Determine the [X, Y] coordinate at the center of the cell enclosing the given text.  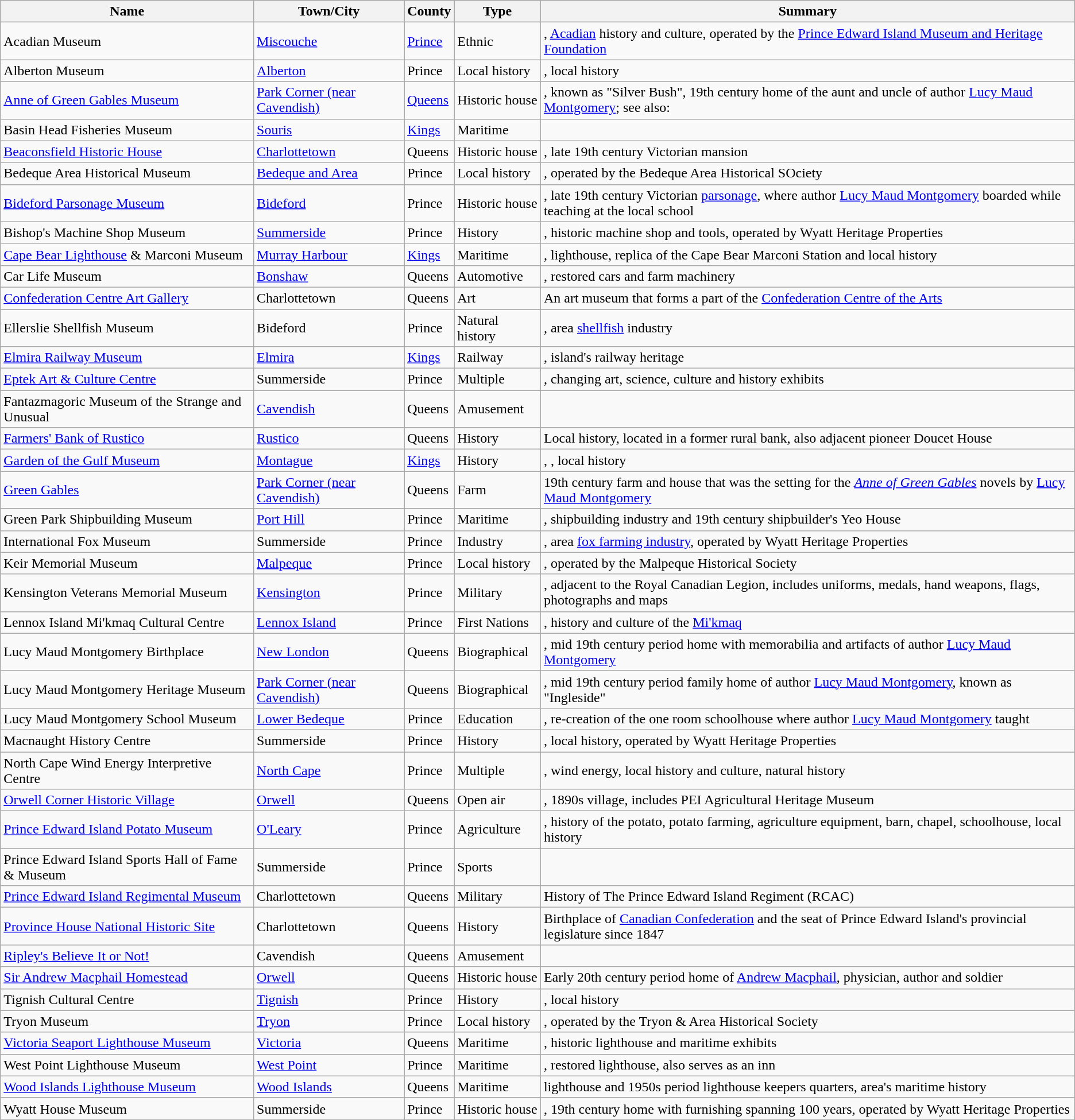
, mid 19th century period home with memorabilia and artifacts of author Lucy Maud Montgomery [807, 652]
Beaconsfield Historic House [127, 152]
Elmira [329, 358]
Wood Islands Lighthouse Museum [127, 1087]
, late 19th century Victorian parsonage, where author Lucy Maud Montgomery boarded while teaching at the local school [807, 203]
Agriculture [497, 830]
Bedeque Area Historical Museum [127, 173]
Summary [807, 11]
Cape Bear Lighthouse & Marconi Museum [127, 254]
County [430, 11]
Kensington [329, 592]
Basin Head Fisheries Museum [127, 130]
, operated by the Malpeque Historical Society [807, 563]
Ripley's Believe It or Not! [127, 956]
International Fox Museum [127, 541]
History of The Prince Edward Island Regiment (RCAC) [807, 897]
Macnaught History Centre [127, 741]
Art [497, 298]
, history of the potato, potato farming, agriculture equipment, barn, chapel, schoolhouse, local history [807, 830]
Malpeque [329, 563]
Lucy Maud Montgomery School Museum [127, 719]
Green Gables [127, 490]
West Point Lighthouse Museum [127, 1065]
, history and culture of the Mi'kmaq [807, 622]
Natural history [497, 327]
Prince Edward Island Regimental Museum [127, 897]
Confederation Centre Art Gallery [127, 298]
, restored lighthouse, also serves as an inn [807, 1065]
, area fox farming industry, operated by Wyatt Heritage Properties [807, 541]
Bideford Parsonage Museum [127, 203]
Eptek Art & Culture Centre [127, 379]
, late 19th century Victorian mansion [807, 152]
, Acadian history and culture, operated by the Prince Edward Island Museum and Heritage Foundation [807, 41]
, area shellfish industry [807, 327]
, 1890s village, includes PEI Agricultural Heritage Museum [807, 800]
Souris [329, 130]
Murray Harbour [329, 254]
Town/City [329, 11]
Miscouche [329, 41]
Tryon [329, 1021]
, historic lighthouse and maritime exhibits [807, 1043]
Local history, located in a former rural bank, also adjacent pioneer Doucet House [807, 439]
Early 20th century period home of Andrew Macphail, physician, author and soldier [807, 978]
, wind energy, local history and culture, natural history [807, 770]
Industry [497, 541]
Elmira Railway Museum [127, 358]
Kensington Veterans Memorial Museum [127, 592]
lighthouse and 1950s period lighthouse keepers quarters, area's maritime history [807, 1087]
Alberton Museum [127, 71]
Car Life Museum [127, 276]
Bonshaw [329, 276]
Sir Andrew Macphail Homestead [127, 978]
Birthplace of Canadian Confederation and the seat of Prince Edward Island's provincial legislature since 1847 [807, 927]
Lennox Island Mi'kmaq Cultural Centre [127, 622]
Bishop's Machine Shop Museum [127, 232]
Education [497, 719]
, known as "Silver Bush", 19th century home of the aunt and uncle of author Lucy Maud Montgomery; see also: [807, 100]
, operated by the Tryon & Area Historical Society [807, 1021]
Sports [497, 867]
Orwell Corner Historic Village [127, 800]
, mid 19th century period family home of author Lucy Maud Montgomery, known as "Ingleside" [807, 689]
19th century farm and house that was the setting for the Anne of Green Gables novels by Lucy Maud Montgomery [807, 490]
North Cape [329, 770]
Lucy Maud Montgomery Heritage Museum [127, 689]
Tryon Museum [127, 1021]
Type [497, 11]
Prince Edward Island Potato Museum [127, 830]
Victoria [329, 1043]
First Nations [497, 622]
, restored cars and farm machinery [807, 276]
Open air [497, 800]
Farm [497, 490]
, local history, operated by Wyatt Heritage Properties [807, 741]
An art museum that forms a part of the Confederation Centre of the Arts [807, 298]
West Point [329, 1065]
Acadian Museum [127, 41]
, 19th century home with furnishing spanning 100 years, operated by Wyatt Heritage Properties [807, 1109]
Prince Edward Island Sports Hall of Fame & Museum [127, 867]
Wood Islands [329, 1087]
Railway [497, 358]
New London [329, 652]
Ellerslie Shellfish Museum [127, 327]
, lighthouse, replica of the Cape Bear Marconi Station and local history [807, 254]
, operated by the Bedeque Area Historical SOciety [807, 173]
Ethnic [497, 41]
Victoria Seaport Lighthouse Museum [127, 1043]
Anne of Green Gables Museum [127, 100]
Montague [329, 460]
, adjacent to the Royal Canadian Legion, includes uniforms, medals, hand weapons, flags, photographs and maps [807, 592]
Tignish [329, 999]
Tignish Cultural Centre [127, 999]
Lower Bedeque [329, 719]
Province House National Historic Site [127, 927]
, changing art, science, culture and history exhibits [807, 379]
Keir Memorial Museum [127, 563]
Rustico [329, 439]
Fantazmagoric Museum of the Strange and Unusual [127, 409]
, shipbuilding industry and 19th century shipbuilder's Yeo House [807, 520]
Alberton [329, 71]
Garden of the Gulf Museum [127, 460]
, historic machine shop and tools, operated by Wyatt Heritage Properties [807, 232]
Port Hill [329, 520]
Lennox Island [329, 622]
Wyatt House Museum [127, 1109]
Name [127, 11]
Green Park Shipbuilding Museum [127, 520]
Lucy Maud Montgomery Birthplace [127, 652]
, , local history [807, 460]
, island's railway heritage [807, 358]
Bedeque and Area [329, 173]
Farmers' Bank of Rustico [127, 439]
O'Leary [329, 830]
North Cape Wind Energy Interpretive Centre [127, 770]
, re-creation of the one room schoolhouse where author Lucy Maud Montgomery taught [807, 719]
Automotive [497, 276]
